Identify which cell holds the provided text, then report its (X, Y) central coordinate. 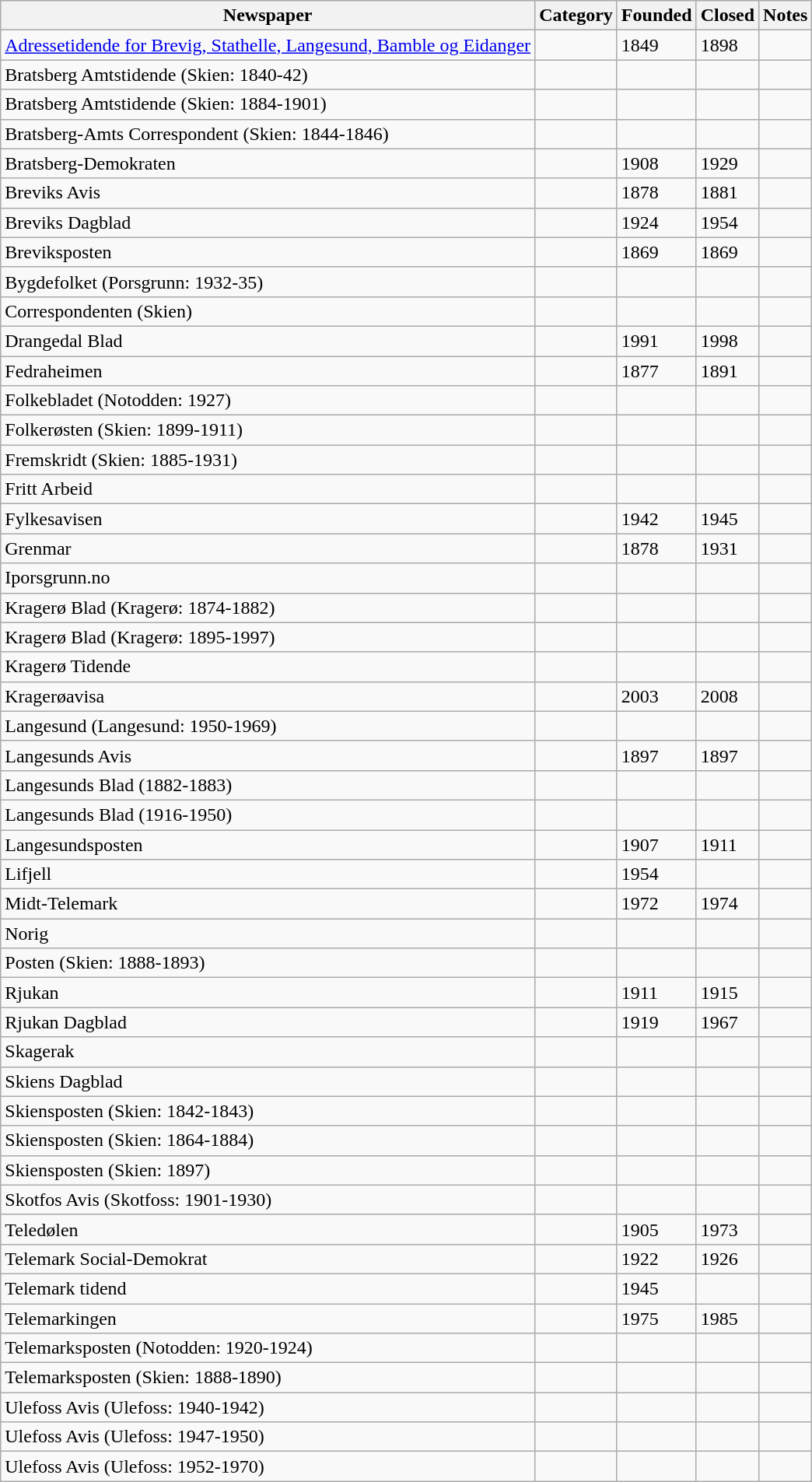
1929 (727, 163)
Lifjell (268, 874)
1898 (727, 45)
Kragerøavisa (268, 696)
Bratsberg Amtstidende (Skien: 1884-1901) (268, 104)
Ulefoss Avis (Ulefoss: 1940-1942) (268, 1407)
Breviksposten (268, 252)
1922 (656, 1259)
Ulefoss Avis (Ulefoss: 1947-1950) (268, 1437)
2008 (727, 696)
1972 (656, 904)
1905 (656, 1229)
1974 (727, 904)
Bygdefolket (Porsgrunn: 1932-35) (268, 282)
Telemark Social-Demokrat (268, 1259)
1967 (727, 1022)
Langesund (Langesund: 1950-1969) (268, 726)
Telemarkingen (268, 1319)
Langesunds Avis (268, 755)
Kragerø Blad (Kragerø: 1874-1882) (268, 608)
Notes (786, 16)
Skiensposten (Skien: 1842-1843) (268, 1111)
1926 (727, 1259)
Skiens Dagblad (268, 1081)
1891 (727, 371)
Langesunds Blad (1882-1883) (268, 785)
1931 (727, 548)
Bratsberg Amtstidende (Skien: 1840-42) (268, 75)
Skiensposten (Skien: 1897) (268, 1170)
1849 (656, 45)
1985 (727, 1319)
Breviks Avis (268, 193)
Fremskridt (Skien: 1885-1931) (268, 460)
Langesundsposten (268, 844)
Skiensposten (Skien: 1864-1884) (268, 1140)
1915 (727, 993)
Fylkesavisen (268, 519)
Iporsgrunn.no (268, 578)
Fritt Arbeid (268, 489)
Ulefoss Avis (Ulefoss: 1952-1970) (268, 1466)
1998 (727, 341)
1924 (656, 222)
Correspondenten (Skien) (268, 311)
Founded (656, 16)
Fedraheimen (268, 371)
1973 (727, 1229)
Bratsberg-Demokraten (268, 163)
Kragerø Tidende (268, 667)
Category (576, 16)
Kragerø Blad (Kragerø: 1895-1997) (268, 637)
1908 (656, 163)
Midt-Telemark (268, 904)
Telemark tidend (268, 1288)
1881 (727, 193)
Rjukan (268, 993)
Telemarksposten (Skien: 1888-1890) (268, 1378)
Posten (Skien: 1888-1893) (268, 963)
Adressetidende for Brevig, Stathelle, Langesund, Bamble og Eidanger (268, 45)
Langesunds Blad (1916-1950) (268, 815)
Telemarksposten (Notodden: 1920-1924) (268, 1348)
Skagerak (268, 1052)
Teledølen (268, 1229)
1877 (656, 371)
Norig (268, 934)
1942 (656, 519)
Rjukan Dagblad (268, 1022)
Grenmar (268, 548)
1991 (656, 341)
Breviks Dagblad (268, 222)
Folkebladet (Notodden: 1927) (268, 401)
Skotfos Avis (Skotfoss: 1901-1930) (268, 1200)
Closed (727, 16)
2003 (656, 696)
1907 (656, 844)
Bratsberg-Amts Correspondent (Skien: 1844-1846) (268, 134)
Drangedal Blad (268, 341)
Newspaper (268, 16)
Folkerøsten (Skien: 1899-1911) (268, 430)
1975 (656, 1319)
1919 (656, 1022)
